Scan for the cell matching the given text and deliver its (X, Y) coordinate at center. 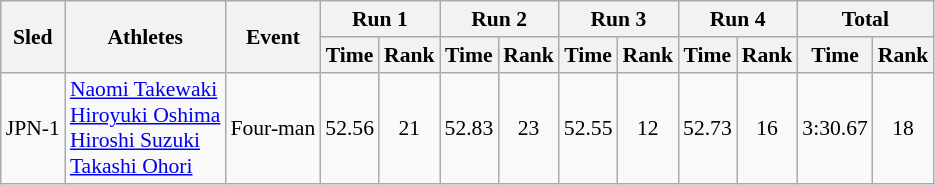
Run 3 (618, 19)
52.83 (470, 128)
Run 2 (500, 19)
Four-man (272, 128)
Naomi TakewakiHiroyuki OshimaHiroshi SuzukiTakashi Ohori (146, 128)
Sled (33, 36)
18 (904, 128)
Run 1 (380, 19)
52.73 (708, 128)
21 (410, 128)
Event (272, 36)
JPN-1 (33, 128)
52.55 (588, 128)
52.56 (350, 128)
Run 4 (738, 19)
Total (865, 19)
3:30.67 (834, 128)
12 (648, 128)
16 (768, 128)
23 (528, 128)
Athletes (146, 36)
